Scan for the cell matching the given text and deliver its (X, Y) coordinate at center. 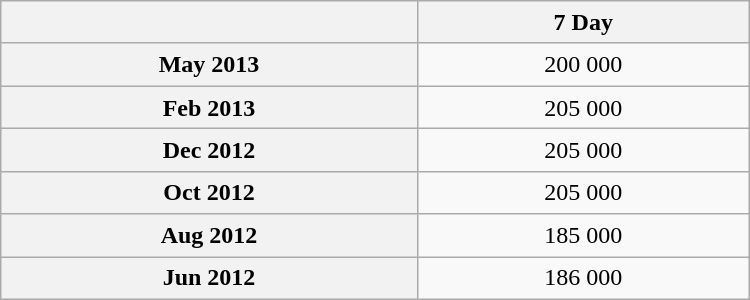
Oct 2012 (209, 192)
185 000 (583, 236)
May 2013 (209, 64)
Dec 2012 (209, 150)
186 000 (583, 278)
7 Day (583, 22)
Jun 2012 (209, 278)
Aug 2012 (209, 236)
200 000 (583, 64)
Feb 2013 (209, 108)
